Provide the [x, y] coordinate of the cell's center where the given text is located.  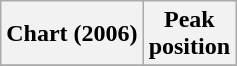
Chart (2006) [72, 34]
Peak position [189, 34]
